Output the (x, y) coordinate of the center of the cell containing the given text.  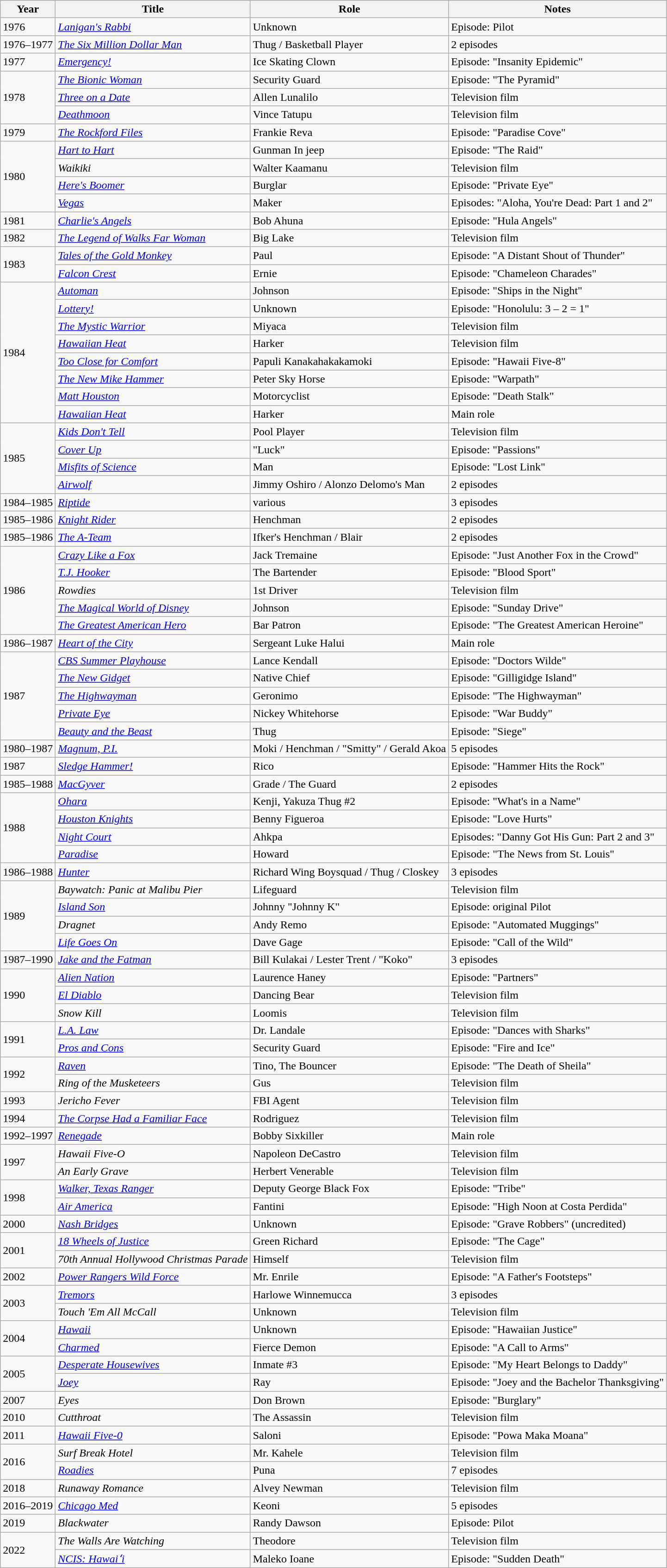
Episode: "Just Another Fox in the Crowd" (558, 555)
Napoleon DeCastro (350, 1154)
1985–1988 (28, 784)
The Greatest American Hero (153, 625)
1986 (28, 590)
1989 (28, 916)
Sergeant Luke Halui (350, 643)
Gunman In jeep (350, 150)
Episode: "The Pyramid" (558, 80)
Maleko Ioane (350, 1559)
Episode: "The Highwayman" (558, 696)
Episode: "Siege" (558, 731)
1994 (28, 1118)
The Corpse Had a Familiar Face (153, 1118)
Paradise (153, 854)
Notes (558, 9)
Kids Don't Tell (153, 432)
Fierce Demon (350, 1347)
The Walls Are Watching (153, 1541)
18 Wheels of Justice (153, 1241)
Episode: "Insanity Epidemic" (558, 62)
1985 (28, 458)
1st Driver (350, 590)
Three on a Date (153, 97)
Lifeguard (350, 889)
Jericho Fever (153, 1101)
Maker (350, 203)
Episode: "Hula Angels" (558, 221)
Baywatch: Panic at Malibu Pier (153, 889)
1990 (28, 995)
Rico (350, 766)
various (350, 502)
Episode: "Blood Sport" (558, 573)
Frankie Reva (350, 132)
Harlowe Winnemucca (350, 1294)
The Six Million Dollar Man (153, 44)
Airwolf (153, 484)
Episode: "Joey and the Bachelor Thanksgiving" (558, 1383)
2016 (28, 1462)
Life Goes On (153, 942)
Randy Dawson (350, 1523)
Pool Player (350, 432)
Eyes (153, 1400)
The A-Team (153, 537)
Misfits of Science (153, 467)
1984 (28, 352)
Tino, The Bouncer (350, 1065)
The Legend of Walks Far Woman (153, 238)
L.A. Law (153, 1030)
Episode: "Sunday Drive" (558, 608)
Nickey Whitehorse (350, 713)
Episode: "Automated Muggings" (558, 925)
Episode: "What's in a Name" (558, 802)
1982 (28, 238)
The Magical World of Disney (153, 608)
Night Court (153, 837)
2022 (28, 1550)
Allen Lunalilo (350, 97)
2019 (28, 1523)
1988 (28, 828)
Episode: "Lost Link" (558, 467)
Waikiki (153, 167)
Grade / The Guard (350, 784)
Bar Patron (350, 625)
FBI Agent (350, 1101)
Ernie (350, 273)
The Bartender (350, 573)
Episode: "Sudden Death" (558, 1559)
Episode: "Call of the Wild" (558, 942)
The Mystic Warrior (153, 326)
Walker, Texas Ranger (153, 1189)
Howard (350, 854)
Mr. Enrile (350, 1277)
Laurence Haney (350, 977)
2018 (28, 1488)
1976 (28, 27)
1986–1987 (28, 643)
Episode: "Powa Maka Moana" (558, 1435)
Episode: "Hammer Hits the Rock" (558, 766)
Island Son (153, 907)
1983 (28, 265)
Peter Sky Horse (350, 379)
Tales of the Gold Monkey (153, 256)
1986–1988 (28, 872)
Power Rangers Wild Force (153, 1277)
Alien Nation (153, 977)
Motorcyclist (350, 396)
NCIS: Hawaiʻi (153, 1559)
Himself (350, 1259)
Walter Kaamanu (350, 167)
Tremors (153, 1294)
Chicago Med (153, 1506)
Episode: "A Distant Shout of Thunder" (558, 256)
2004 (28, 1338)
"Luck" (350, 449)
Benny Figueroa (350, 819)
Lance Kendall (350, 661)
Episode: "Ships in the Night" (558, 291)
Episode: "Doctors Wilde" (558, 661)
Episode: "Honolulu: 3 – 2 = 1" (558, 309)
Burglar (350, 185)
1992–1997 (28, 1136)
Role (350, 9)
Desperate Housewives (153, 1365)
Jimmy Oshiro / Alonzo Delomo's Man (350, 484)
1998 (28, 1198)
Episode: "A Father's Footsteps" (558, 1277)
Keoni (350, 1506)
Knight Rider (153, 520)
Private Eye (153, 713)
Snow Kill (153, 1012)
Ahkpa (350, 837)
Episode: "Love Hurts" (558, 819)
Beauty and the Beast (153, 731)
Papuli Kanakahakakamoki (350, 361)
Episode: "Warpath" (558, 379)
Episode: "Hawaiian Justice" (558, 1329)
Alvey Newman (350, 1488)
Hunter (153, 872)
Falcon Crest (153, 273)
1977 (28, 62)
Paul (350, 256)
Episode: "The News from St. Louis" (558, 854)
Theodore (350, 1541)
Episode: "The Raid" (558, 150)
Inmate #3 (350, 1365)
Touch 'Em All McCall (153, 1312)
Ifker's Henchman / Blair (350, 537)
Big Lake (350, 238)
Jake and the Fatman (153, 960)
Episodes: "Danny Got His Gun: Part 2 and 3" (558, 837)
Dragnet (153, 925)
7 episodes (558, 1470)
2005 (28, 1374)
Houston Knights (153, 819)
Herbert Venerable (350, 1171)
Riptide (153, 502)
Ohara (153, 802)
Crazy Like a Fox (153, 555)
2011 (28, 1435)
Bobby Sixkiller (350, 1136)
Episode: "Tribe" (558, 1189)
Charmed (153, 1347)
Ray (350, 1383)
Lottery! (153, 309)
Episode: "Burglary" (558, 1400)
Too Close for Comfort (153, 361)
Episode: "My Heart Belongs to Daddy" (558, 1365)
2002 (28, 1277)
Joey (153, 1383)
Rodriguez (350, 1118)
Lanigan's Rabbi (153, 27)
70th Annual Hollywood Christmas Parade (153, 1259)
Thug (350, 731)
1984–1985 (28, 502)
Episodes: "Aloha, You're Dead: Part 1 and 2" (558, 203)
The Bionic Woman (153, 80)
1991 (28, 1039)
Vegas (153, 203)
Nash Bridges (153, 1224)
Episode: "Partners" (558, 977)
Saloni (350, 1435)
T.J. Hooker (153, 573)
Loomis (350, 1012)
Episode: "Dances with Sharks" (558, 1030)
Episode: "Hawaii Five-8" (558, 361)
Matt Houston (153, 396)
2016–2019 (28, 1506)
1987–1990 (28, 960)
Here's Boomer (153, 185)
Blackwater (153, 1523)
Jack Tremaine (350, 555)
Roadies (153, 1470)
Episode: "Private Eye" (558, 185)
Episode: "Paradise Cove" (558, 132)
Episode: "Gilligidge Island" (558, 678)
2010 (28, 1418)
Episode: "The Cage" (558, 1241)
1979 (28, 132)
MacGyver (153, 784)
Vince Tatupu (350, 115)
The New Gidget (153, 678)
Andy Remo (350, 925)
Don Brown (350, 1400)
Dr. Landale (350, 1030)
Episode: "Passions" (558, 449)
Episode: "Chameleon Charades" (558, 273)
Episode: "Grave Robbers" (uncredited) (558, 1224)
Johnny "Johnny K" (350, 907)
Moki / Henchman / "Smitty" / Gerald Akoa (350, 748)
Deputy George Black Fox (350, 1189)
Native Chief (350, 678)
Hart to Hart (153, 150)
Thug / Basketball Player (350, 44)
Title (153, 9)
Henchman (350, 520)
1980–1987 (28, 748)
Pros and Cons (153, 1048)
1981 (28, 221)
Hawaii (153, 1329)
Geronimo (350, 696)
The Assassin (350, 1418)
Surf Break Hotel (153, 1453)
Episode: original Pilot (558, 907)
Dave Gage (350, 942)
Hawaii Five-0 (153, 1435)
Automan (153, 291)
Bob Ahuna (350, 221)
Episode: "High Noon at Costa Perdida" (558, 1206)
Fantini (350, 1206)
2007 (28, 1400)
2003 (28, 1303)
Richard Wing Boysquad / Thug / Closkey (350, 872)
The Rockford Files (153, 132)
1993 (28, 1101)
Puna (350, 1470)
Deathmoon (153, 115)
Bill Kulakai / Lester Trent / "Koko" (350, 960)
Cover Up (153, 449)
Episode: "The Greatest American Heroine" (558, 625)
Mr. Kahele (350, 1453)
Year (28, 9)
Episode: "Death Stalk" (558, 396)
1978 (28, 97)
Episode: "War Buddy" (558, 713)
Kenji, Yakuza Thug #2 (350, 802)
2000 (28, 1224)
Green Richard (350, 1241)
Raven (153, 1065)
Air America (153, 1206)
The Highwayman (153, 696)
Heart of the City (153, 643)
2001 (28, 1250)
Charlie's Angels (153, 221)
El Diablo (153, 995)
1997 (28, 1162)
1992 (28, 1074)
Episode: "Fire and Ice" (558, 1048)
Cutthroat (153, 1418)
Runaway Romance (153, 1488)
CBS Summer Playhouse (153, 661)
Sledge Hammer! (153, 766)
Emergency! (153, 62)
Episode: "The Death of Sheila" (558, 1065)
1976–1977 (28, 44)
Dancing Bear (350, 995)
Miyaca (350, 326)
An Early Grave (153, 1171)
The New Mike Hammer (153, 379)
Man (350, 467)
Ice Skating Clown (350, 62)
Gus (350, 1083)
Episode: "A Call to Arms" (558, 1347)
Rowdies (153, 590)
Renegade (153, 1136)
1980 (28, 176)
Ring of the Musketeers (153, 1083)
Hawaii Five-O (153, 1154)
Magnum, P.I. (153, 748)
